Extract the [x, y] coordinate from the center of the cell holding the provided text.  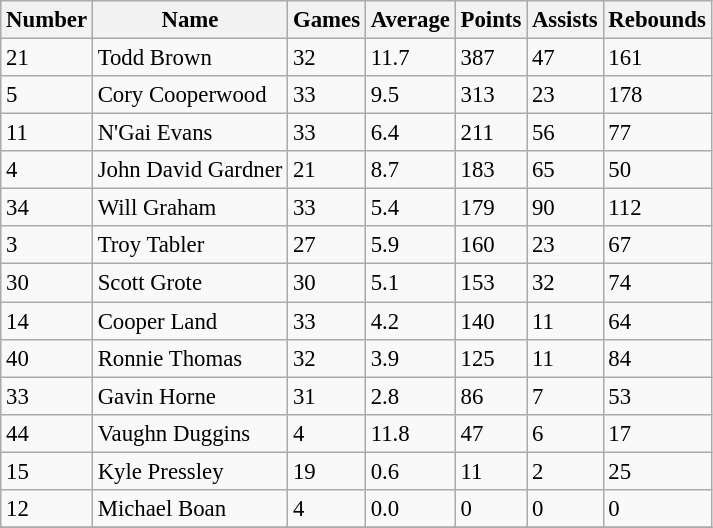
Kyle Pressley [190, 471]
Points [490, 20]
5.9 [410, 245]
0.6 [410, 471]
5 [47, 95]
Troy Tabler [190, 245]
25 [657, 471]
313 [490, 95]
Games [327, 20]
Rebounds [657, 20]
Michael Boan [190, 509]
5.1 [410, 283]
12 [47, 509]
153 [490, 283]
179 [490, 208]
77 [657, 133]
11.7 [410, 58]
65 [565, 170]
6.4 [410, 133]
31 [327, 396]
Cory Cooperwood [190, 95]
Assists [565, 20]
112 [657, 208]
Todd Brown [190, 58]
34 [47, 208]
40 [47, 358]
3.9 [410, 358]
Cooper Land [190, 321]
74 [657, 283]
8.7 [410, 170]
50 [657, 170]
4.2 [410, 321]
6 [565, 433]
44 [47, 433]
9.5 [410, 95]
15 [47, 471]
Average [410, 20]
0.0 [410, 509]
387 [490, 58]
2 [565, 471]
Number [47, 20]
N'Gai Evans [190, 133]
140 [490, 321]
67 [657, 245]
183 [490, 170]
53 [657, 396]
84 [657, 358]
17 [657, 433]
64 [657, 321]
19 [327, 471]
11.8 [410, 433]
90 [565, 208]
161 [657, 58]
27 [327, 245]
125 [490, 358]
56 [565, 133]
160 [490, 245]
Scott Grote [190, 283]
Name [190, 20]
14 [47, 321]
2.8 [410, 396]
7 [565, 396]
Gavin Horne [190, 396]
Vaughn Duggins [190, 433]
Will Graham [190, 208]
211 [490, 133]
3 [47, 245]
86 [490, 396]
Ronnie Thomas [190, 358]
5.4 [410, 208]
178 [657, 95]
John David Gardner [190, 170]
